Detect which cell encompasses the target text, then output its [x, y] center coordinate. 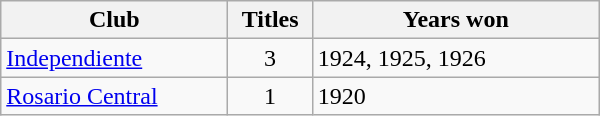
Rosario Central [114, 96]
1924, 1925, 1926 [456, 58]
1 [270, 96]
Independiente [114, 58]
1920 [456, 96]
Titles [270, 20]
3 [270, 58]
Club [114, 20]
Years won [456, 20]
